Pinpoint the cell where the given text exists, returning its [X, Y] midpoint coordinate. 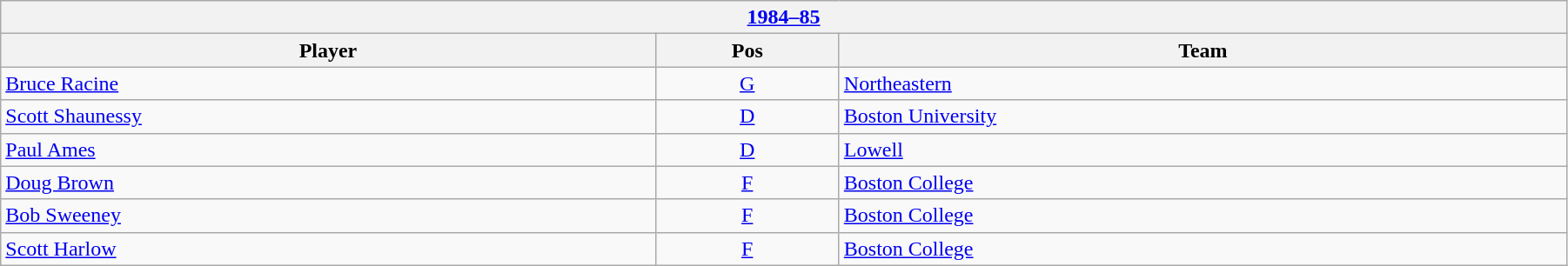
Boston University [1203, 116]
Player [328, 50]
Scott Harlow [328, 249]
Bruce Racine [328, 83]
Bob Sweeney [328, 216]
G [747, 83]
Team [1203, 50]
Lowell [1203, 150]
Northeastern [1203, 83]
Scott Shaunessy [328, 116]
Pos [747, 50]
1984–85 [784, 17]
Doug Brown [328, 183]
Paul Ames [328, 150]
